From the cell containing the given text, extract its center point as (X, Y) coordinate. 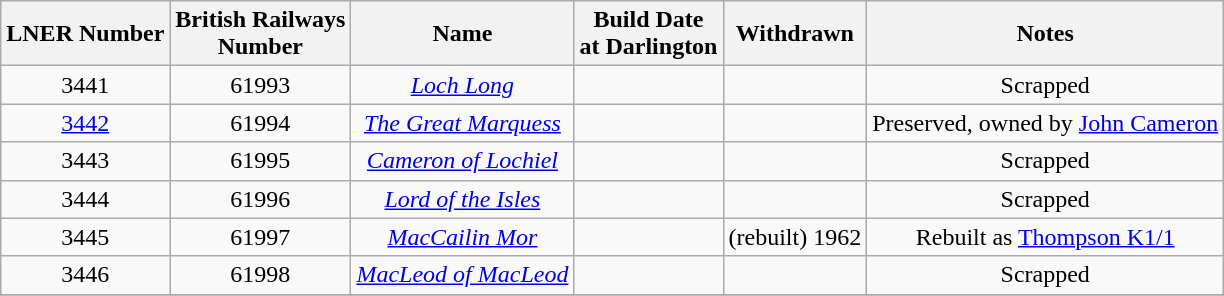
61998 (260, 275)
Notes (1046, 34)
3445 (86, 237)
3444 (86, 199)
61996 (260, 199)
Cameron of Lochiel (462, 161)
61997 (260, 237)
Loch Long (462, 85)
Build Dateat Darlington (648, 34)
61994 (260, 123)
3441 (86, 85)
3443 (86, 161)
Preserved, owned by John Cameron (1046, 123)
61995 (260, 161)
Rebuilt as Thompson K1/1 (1046, 237)
61993 (260, 85)
Name (462, 34)
MacLeod of MacLeod (462, 275)
Lord of the Isles (462, 199)
(rebuilt) 1962 (795, 237)
LNER Number (86, 34)
Withdrawn (795, 34)
MacCailin Mor (462, 237)
British RailwaysNumber (260, 34)
3442 (86, 123)
3446 (86, 275)
The Great Marquess (462, 123)
